Locate the cell with the specified text and output its (x, y) center coordinate. 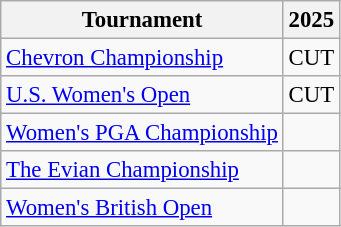
2025 (311, 20)
Tournament (142, 20)
Women's British Open (142, 208)
The Evian Championship (142, 170)
Chevron Championship (142, 58)
Women's PGA Championship (142, 133)
U.S. Women's Open (142, 95)
